Scan for the cell matching the given text and deliver its [x, y] coordinate at center. 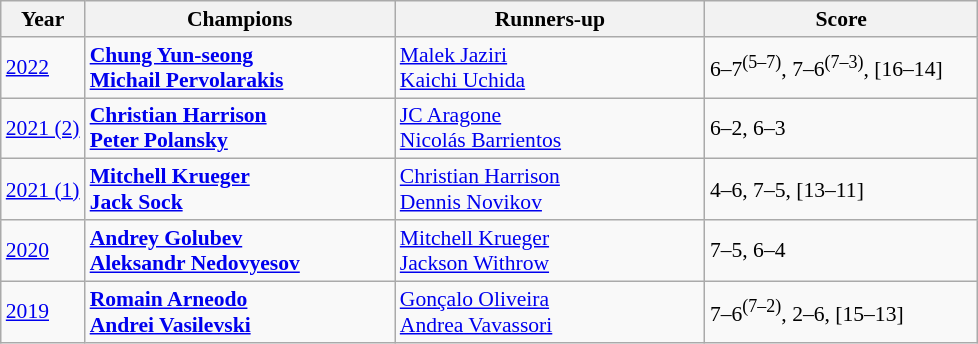
6–7(5–7), 7–6(7–3), [16–14] [842, 68]
Chung Yun-seong Michail Pervolarakis [240, 68]
Mitchell Krueger Jack Sock [240, 190]
Romain Arneodo Andrei Vasilevski [240, 312]
2021 (1) [43, 190]
Mitchell Krueger Jackson Withrow [550, 250]
2020 [43, 250]
Runners-up [550, 19]
Score [842, 19]
Year [43, 19]
Champions [240, 19]
JC Aragone Nicolás Barrientos [550, 128]
Gonçalo Oliveira Andrea Vavassori [550, 312]
7–6(7–2), 2–6, [15–13] [842, 312]
6–2, 6–3 [842, 128]
Andrey Golubev Aleksandr Nedovyesov [240, 250]
2019 [43, 312]
2021 (2) [43, 128]
Christian Harrison Dennis Novikov [550, 190]
4–6, 7–5, [13–11] [842, 190]
7–5, 6–4 [842, 250]
Malek Jaziri Kaichi Uchida [550, 68]
2022 [43, 68]
Christian Harrison Peter Polansky [240, 128]
